For the text-containing cell, return its midpoint in [x, y] coordinate format. 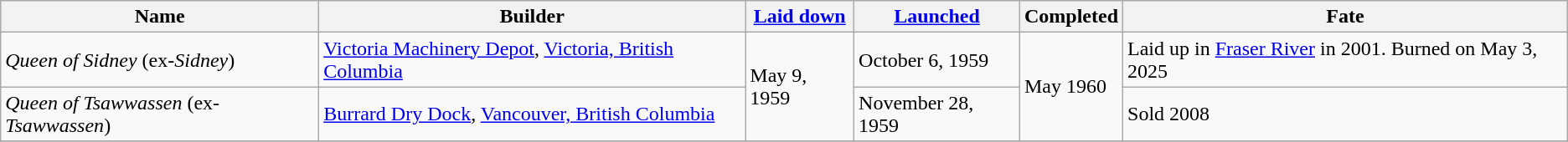
Laid down [800, 17]
Sold 2008 [1345, 114]
Queen of Sidney (ex-Sidney) [160, 60]
Victoria Machinery Depot, Victoria, British Columbia [533, 60]
Fate [1345, 17]
Queen of Tsawwassen (ex-Tsawwassen) [160, 114]
Name [160, 17]
May 9, 1959 [800, 87]
November 28, 1959 [937, 114]
Builder [533, 17]
Launched [937, 17]
May 1960 [1070, 87]
Laid up in Fraser River in 2001. Burned on May 3, 2025 [1345, 60]
Burrard Dry Dock, Vancouver, British Columbia [533, 114]
Completed [1070, 17]
October 6, 1959 [937, 60]
